Identify which cell holds the provided text, then report its [X, Y] central coordinate. 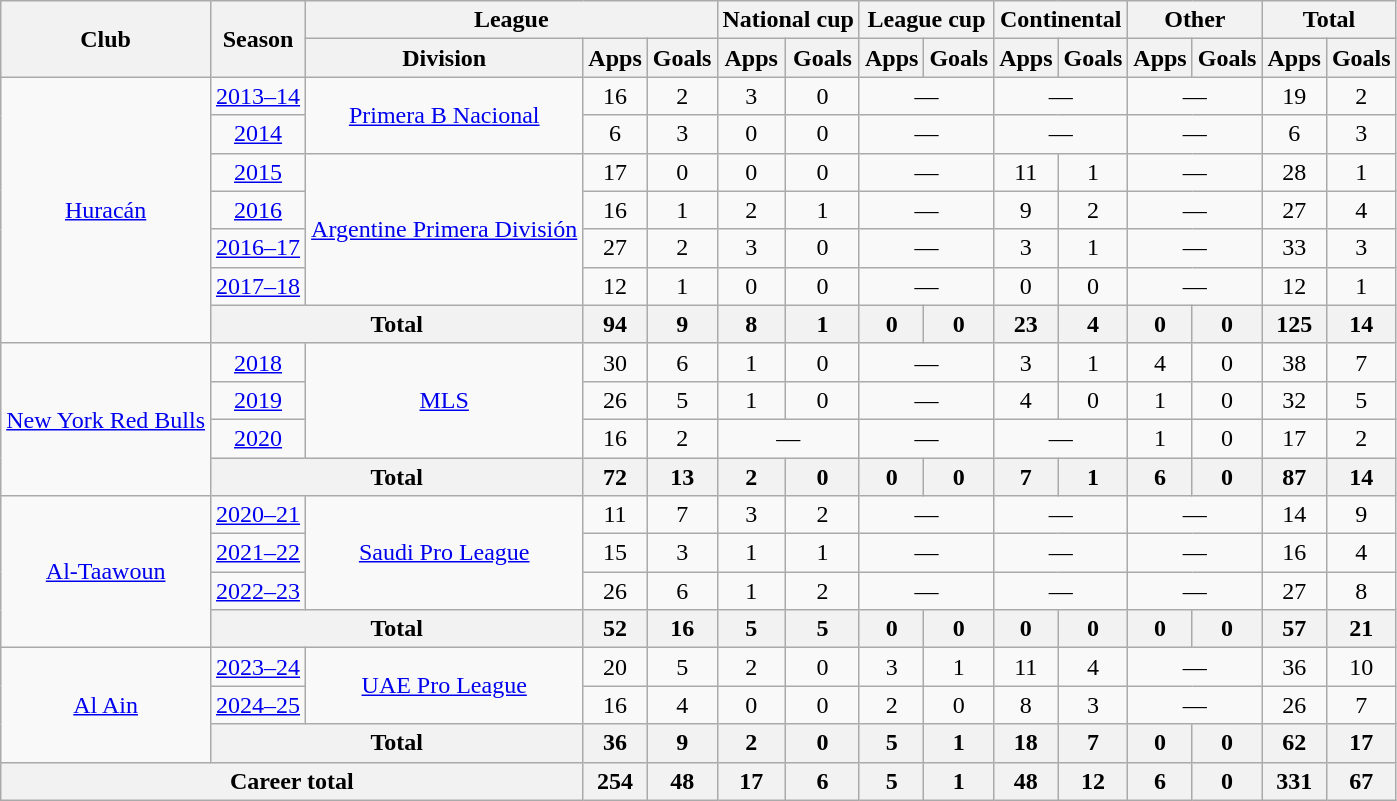
32 [1294, 400]
Continental [1061, 20]
125 [1294, 324]
2015 [258, 172]
62 [1294, 743]
Career total [292, 781]
94 [615, 324]
Al Ain [106, 705]
19 [1294, 96]
2021–22 [258, 553]
72 [615, 477]
MLS [444, 400]
UAE Pro League [444, 686]
67 [1361, 781]
13 [682, 477]
Season [258, 39]
Club [106, 39]
30 [615, 362]
10 [1361, 667]
Other [1195, 20]
21 [1361, 629]
2016–17 [258, 248]
254 [615, 781]
2020–21 [258, 515]
2023–24 [258, 667]
Primera B Nacional [444, 115]
Division [444, 58]
33 [1294, 248]
2024–25 [258, 705]
2013–14 [258, 96]
2016 [258, 210]
38 [1294, 362]
National cup [788, 20]
2019 [258, 400]
23 [1026, 324]
28 [1294, 172]
331 [1294, 781]
Huracán [106, 210]
18 [1026, 743]
2014 [258, 134]
2020 [258, 438]
15 [615, 553]
League [512, 20]
Saudi Pro League [444, 553]
2018 [258, 362]
New York Red Bulls [106, 419]
2022–23 [258, 591]
2017–18 [258, 286]
57 [1294, 629]
Al-Taawoun [106, 572]
20 [615, 667]
League cup [926, 20]
Argentine Primera División [444, 229]
52 [615, 629]
87 [1294, 477]
